Identify which cell holds the provided text, then report its [x, y] central coordinate. 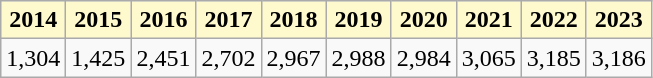
2023 [618, 20]
2,988 [358, 58]
2015 [98, 20]
2021 [488, 20]
2,967 [294, 58]
1,304 [34, 58]
2017 [228, 20]
2016 [164, 20]
1,425 [98, 58]
2022 [554, 20]
3,065 [488, 58]
3,185 [554, 58]
2,451 [164, 58]
2020 [424, 20]
2018 [294, 20]
3,186 [618, 58]
2,984 [424, 58]
2019 [358, 20]
2,702 [228, 58]
2014 [34, 20]
